Extract the (x, y) coordinate from the center of the cell holding the provided text.  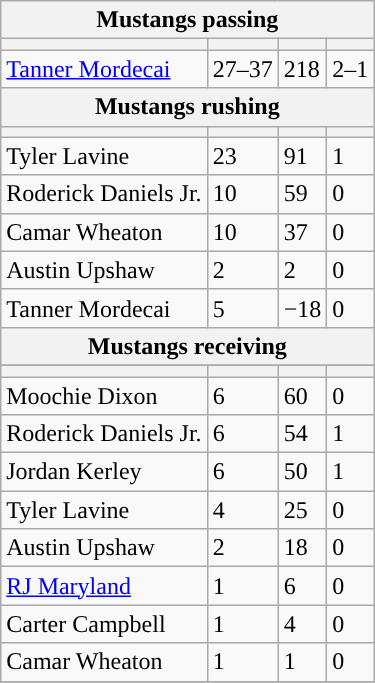
25 (302, 510)
18 (302, 548)
2–1 (350, 69)
−18 (302, 308)
218 (302, 69)
54 (302, 434)
23 (242, 156)
37 (302, 232)
Mustangs passing (188, 20)
Mustangs receiving (188, 346)
Jordan Kerley (104, 472)
59 (302, 194)
27–37 (242, 69)
60 (302, 395)
5 (242, 308)
Mustangs rushing (188, 107)
RJ Maryland (104, 586)
50 (302, 472)
Carter Campbell (104, 624)
91 (302, 156)
Moochie Dixon (104, 395)
